Scan for the cell matching the given text and deliver its (X, Y) coordinate at center. 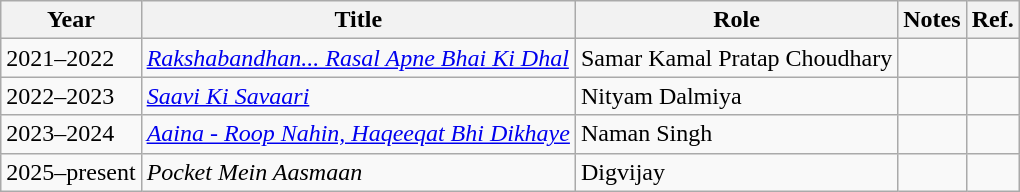
Digvijay (736, 172)
Year (71, 20)
Ref. (992, 20)
Role (736, 20)
Pocket Mein Aasmaan (358, 172)
Samar Kamal Pratap Choudhary (736, 58)
2023–2024 (71, 134)
Naman Singh (736, 134)
Rakshabandhan... Rasal Apne Bhai Ki Dhal (358, 58)
2022–2023 (71, 96)
2025–present (71, 172)
Nityam Dalmiya (736, 96)
Aaina - Roop Nahin, Haqeeqat Bhi Dikhaye (358, 134)
2021–2022 (71, 58)
Title (358, 20)
Saavi Ki Savaari (358, 96)
Notes (932, 20)
